Locate the cell with the specified text and output its [x, y] center coordinate. 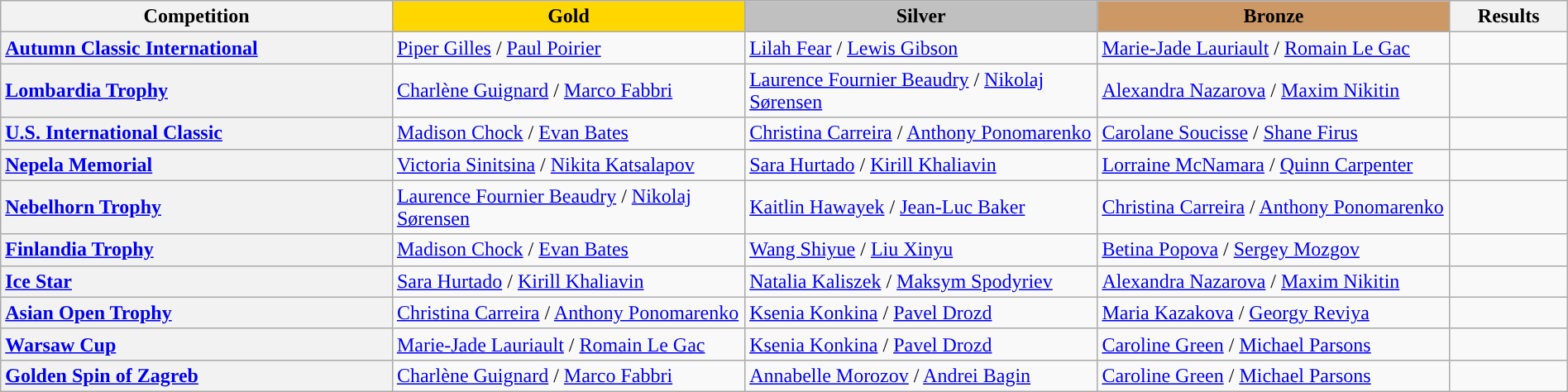
Gold [568, 17]
Warsaw Cup [197, 344]
Lombardia Trophy [197, 91]
Natalia Kaliszek / Maksym Spodyriev [921, 281]
Annabelle Morozov / Andrei Bagin [921, 375]
Nepela Memorial [197, 165]
Autumn Classic International [197, 48]
Lilah Fear / Lewis Gibson [921, 48]
Victoria Sinitsina / Nikita Katsalapov [568, 165]
Competition [197, 17]
U.S. International Classic [197, 133]
Ice Star [197, 281]
Wang Shiyue / Liu Xinyu [921, 250]
Golden Spin of Zagreb [197, 375]
Asian Open Trophy [197, 313]
Betina Popova / Sergey Mozgov [1274, 250]
Piper Gilles / Paul Poirier [568, 48]
Kaitlin Hawayek / Jean-Luc Baker [921, 207]
Results [1508, 17]
Nebelhorn Trophy [197, 207]
Bronze [1274, 17]
Maria Kazakova / Georgy Reviya [1274, 313]
Carolane Soucisse / Shane Firus [1274, 133]
Finlandia Trophy [197, 250]
Silver [921, 17]
Lorraine McNamara / Quinn Carpenter [1274, 165]
